Output the (X, Y) coordinate of the center of the cell containing the given text.  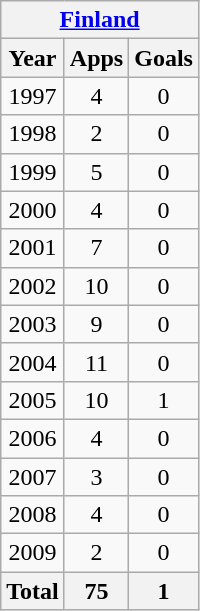
75 (96, 591)
2006 (33, 438)
2000 (33, 210)
2002 (33, 286)
3 (96, 477)
2007 (33, 477)
Goals (164, 58)
11 (96, 362)
7 (96, 248)
Finland (100, 20)
Apps (96, 58)
1997 (33, 96)
2009 (33, 553)
1998 (33, 134)
2005 (33, 400)
Year (33, 58)
2008 (33, 515)
2003 (33, 324)
5 (96, 172)
2001 (33, 248)
1999 (33, 172)
9 (96, 324)
2004 (33, 362)
Total (33, 591)
